Capture the cell that displays the provided text and extract its [X, Y] central coordinate. 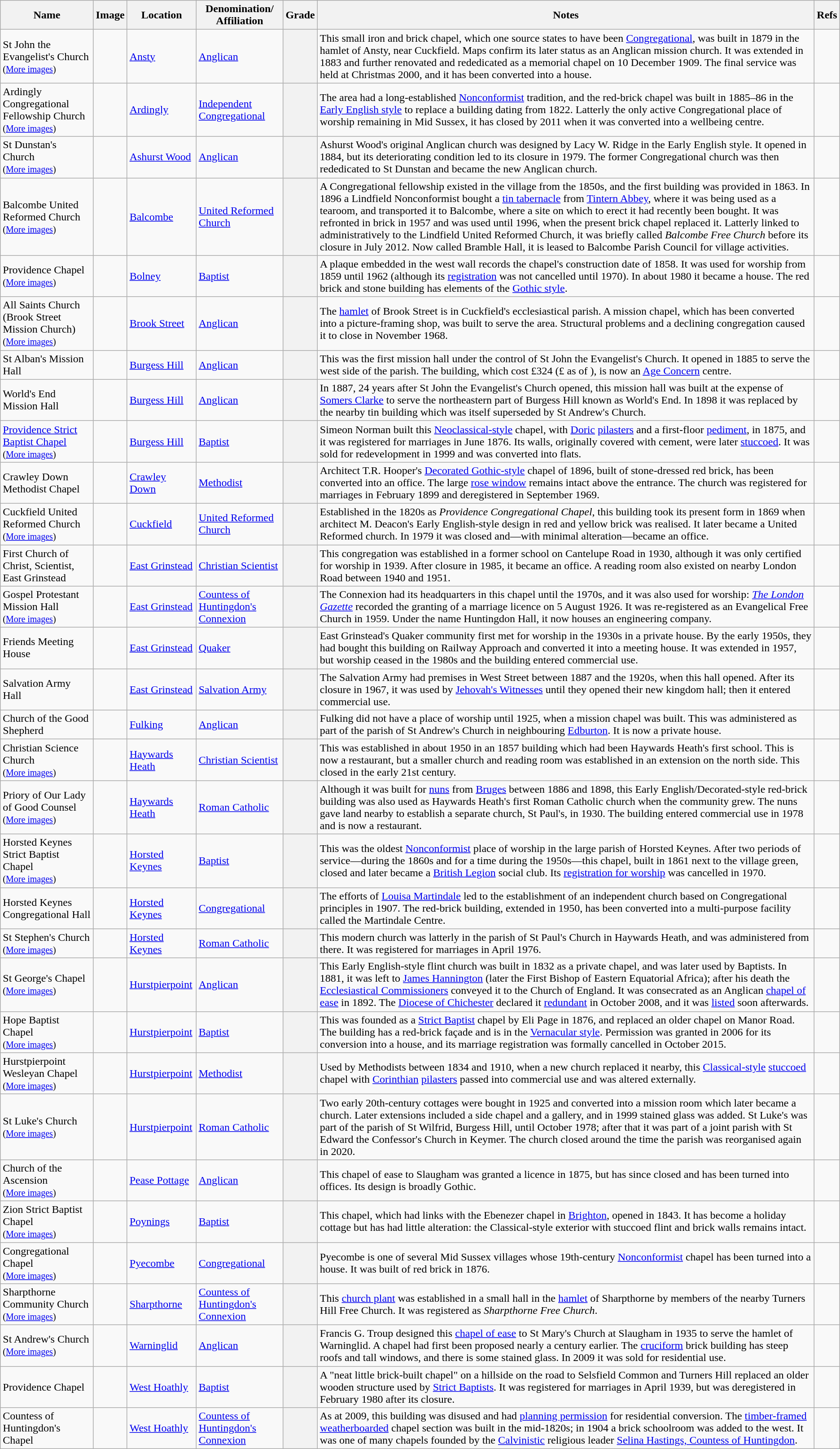
Denomination/Affiliation [240, 15]
First Church of Christ, Scientist, East Grinstead [47, 566]
Providence Strict Baptist Chapel(More images) [47, 441]
Horsted Keynes Congregational Hall [47, 908]
Christian Science Church(More images) [47, 760]
Horsted Keynes Strict Baptist Chapel(More images) [47, 861]
Salvation Army [240, 689]
Name [47, 15]
Grade [300, 15]
All Saints Church (Brook Street Mission Church)(More images) [47, 323]
St Stephen's Church(More images) [47, 944]
Crawley Down Methodist Chapel [47, 483]
Church of the Good Shepherd [47, 724]
This chapel of ease to Slaugham was granted a licence in 1875, but has since closed and has been turned into offices. Its design is broadly Gothic. [566, 1180]
IndependentCongregational [240, 110]
Balcombe United Reformed Church(More images) [47, 216]
Hope Baptist Chapel(More images) [47, 1032]
St Dunstan's Church(More images) [47, 157]
World's End Mission Hall [47, 400]
Friends Meeting House [47, 648]
Ardingly [162, 110]
Pease Pottage [162, 1180]
St George's Chapel(More images) [47, 985]
Providence Chapel [47, 1387]
Refs [827, 15]
Poynings [162, 1221]
Zion Strict Baptist Chapel(More images) [47, 1221]
Sharpthorne Community Church(More images) [47, 1304]
St Luke's Church(More images) [47, 1127]
Priory of Our Lady of Good Counsel(More images) [47, 807]
Brook Street [162, 323]
Quaker [240, 648]
Notes [566, 15]
St Alban's Mission Hall [47, 364]
Ansty [162, 57]
Image [110, 15]
St John the Evangelist's Church(More images) [47, 57]
Church of the Ascension(More images) [47, 1180]
Salvation Army Hall [47, 689]
Countess of Huntingdon's Chapel [47, 1428]
Cuckfield [162, 524]
Providence Chapel(More images) [47, 276]
Pyecombe [162, 1263]
Gospel Protestant Mission Hall(More images) [47, 607]
Crawley Down [162, 483]
Location [162, 15]
Ardingly Congregational Fellowship Church(More images) [47, 110]
Fulking [162, 724]
Cuckfield United Reformed Church(More images) [47, 524]
Warninglid [162, 1346]
Hurstpierpoint Wesleyan Chapel(More images) [47, 1073]
Bolney [162, 276]
Ashurst Wood [162, 157]
Congregational Chapel(More images) [47, 1263]
Sharpthorne [162, 1304]
Balcombe [162, 216]
St Andrew's Church(More images) [47, 1346]
